Pinpoint the cell where the given text exists, returning its (X, Y) midpoint coordinate. 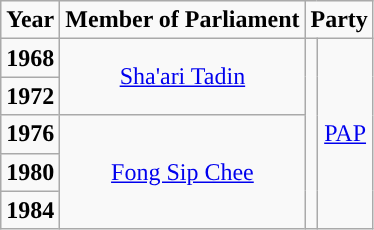
Sha'ari Tadin (182, 77)
1968 (30, 58)
Member of Parliament (182, 20)
1980 (30, 172)
1984 (30, 210)
PAP (346, 134)
Fong Sip Chee (182, 172)
Year (30, 20)
1976 (30, 134)
Party (339, 20)
1972 (30, 96)
